Find where the given text appears and provide that cell's center as (X, Y) coordinate. 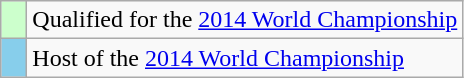
Host of the 2014 World Championship (245, 58)
Qualified for the 2014 World Championship (245, 20)
